Provide the [x, y] coordinate of the cell's center where the given text is located.  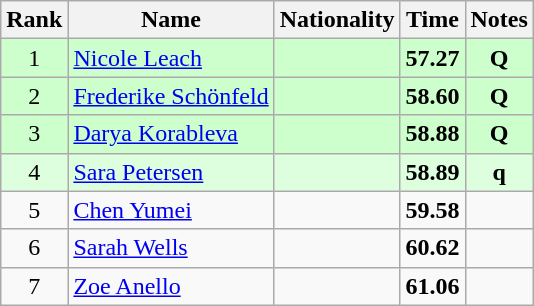
7 [34, 286]
61.06 [432, 286]
6 [34, 248]
58.88 [432, 134]
58.89 [432, 172]
Frederike Schönfeld [171, 96]
59.58 [432, 210]
Darya Korableva [171, 134]
58.60 [432, 96]
4 [34, 172]
Chen Yumei [171, 210]
Rank [34, 20]
3 [34, 134]
1 [34, 58]
Sarah Wells [171, 248]
57.27 [432, 58]
Name [171, 20]
q [499, 172]
Time [432, 20]
Zoe Anello [171, 286]
Nationality [337, 20]
2 [34, 96]
5 [34, 210]
Notes [499, 20]
Sara Petersen [171, 172]
Nicole Leach [171, 58]
60.62 [432, 248]
